Return the [x, y] coordinate for the center point of the cell that contains the specified text.  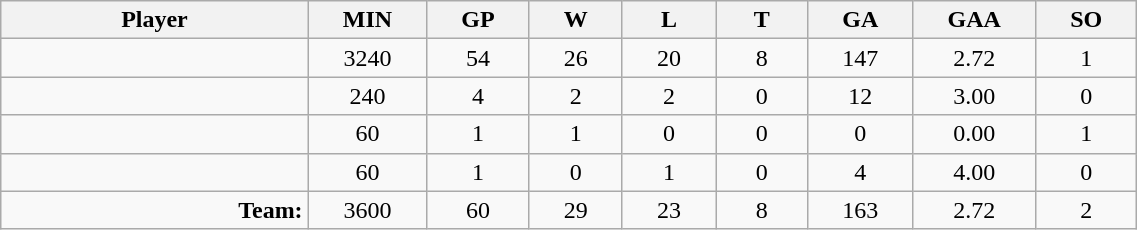
3.00 [974, 96]
0.00 [974, 134]
MIN [368, 20]
GAA [974, 20]
163 [860, 210]
29 [576, 210]
4.00 [974, 172]
54 [478, 58]
SO [1086, 20]
12 [860, 96]
3240 [368, 58]
Team: [154, 210]
L [668, 20]
GP [478, 20]
Player [154, 20]
23 [668, 210]
W [576, 20]
147 [860, 58]
20 [668, 58]
T [762, 20]
GA [860, 20]
26 [576, 58]
240 [368, 96]
3600 [368, 210]
